Return (X, Y) of the center of cell containing provided text 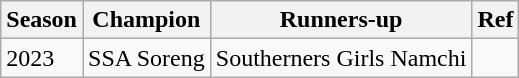
Runners-up (341, 20)
Southerners Girls Namchi (341, 58)
SSA Soreng (146, 58)
Season (42, 20)
Ref (496, 20)
2023 (42, 58)
Champion (146, 20)
